Detect which cell encompasses the target text, then output its [X, Y] center coordinate. 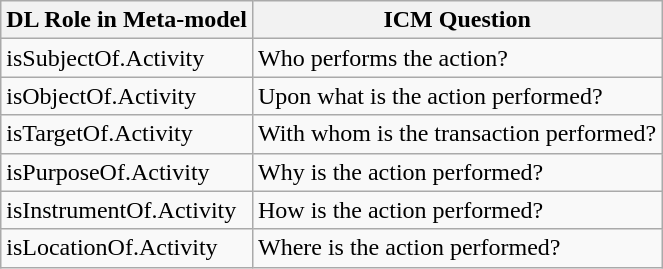
DL Role in Meta-model [127, 20]
isInstrumentOf.Activity [127, 210]
With whom is the transaction performed? [456, 134]
isObjectOf.Activity [127, 96]
ICM Question [456, 20]
Why is the action performed? [456, 172]
Upon what is the action performed? [456, 96]
isLocationOf.Activity [127, 248]
How is the action performed? [456, 210]
isPurposeOf.Activity [127, 172]
Where is the action performed? [456, 248]
isTargetOf.Activity [127, 134]
Who performs the action? [456, 58]
isSubjectOf.Activity [127, 58]
